Scan for the cell matching the given text and deliver its (X, Y) coordinate at center. 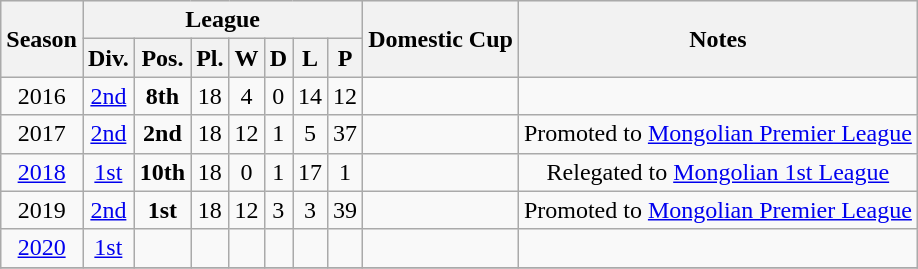
2020 (42, 248)
8th (162, 96)
W (246, 58)
2017 (42, 134)
Season (42, 39)
2019 (42, 210)
14 (310, 96)
Domestic Cup (441, 39)
Notes (718, 39)
Pos. (162, 58)
D (278, 58)
4 (246, 96)
2018 (42, 172)
2016 (42, 96)
10th (162, 172)
Pl. (210, 58)
Div. (108, 58)
League (222, 20)
L (310, 58)
5 (310, 134)
37 (346, 134)
P (346, 58)
17 (310, 172)
Relegated to Mongolian 1st League (718, 172)
39 (346, 210)
